Return (X, Y) of the center of cell containing provided text 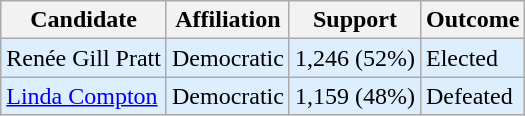
1,246 (52%) (354, 58)
Defeated (472, 96)
1,159 (48%) (354, 96)
Candidate (84, 20)
Elected (472, 58)
Linda Compton (84, 96)
Outcome (472, 20)
Renée Gill Pratt (84, 58)
Support (354, 20)
Affiliation (228, 20)
